Extract the (X, Y) coordinate from the center of the cell holding the provided text.  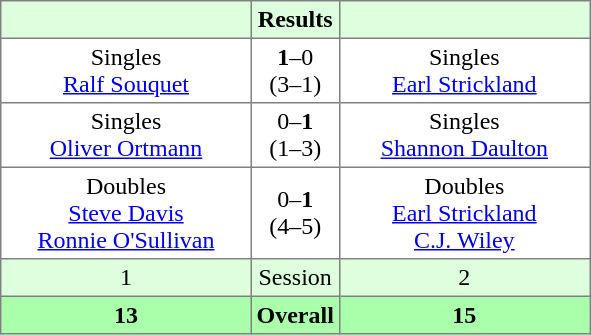
15 (464, 315)
1 (126, 278)
SinglesShannon Daulton (464, 135)
0–1(1–3) (295, 135)
DoublesSteve DavisRonnie O'Sullivan (126, 213)
SinglesOliver Ortmann (126, 135)
DoublesEarl StricklandC.J. Wiley (464, 213)
0–1(4–5) (295, 213)
Session (295, 278)
1–0(3–1) (295, 70)
SinglesEarl Strickland (464, 70)
SinglesRalf Souquet (126, 70)
Overall (295, 315)
2 (464, 278)
Results (295, 20)
13 (126, 315)
